Return the (x, y) coordinate for the center point of the cell that contains the specified text.  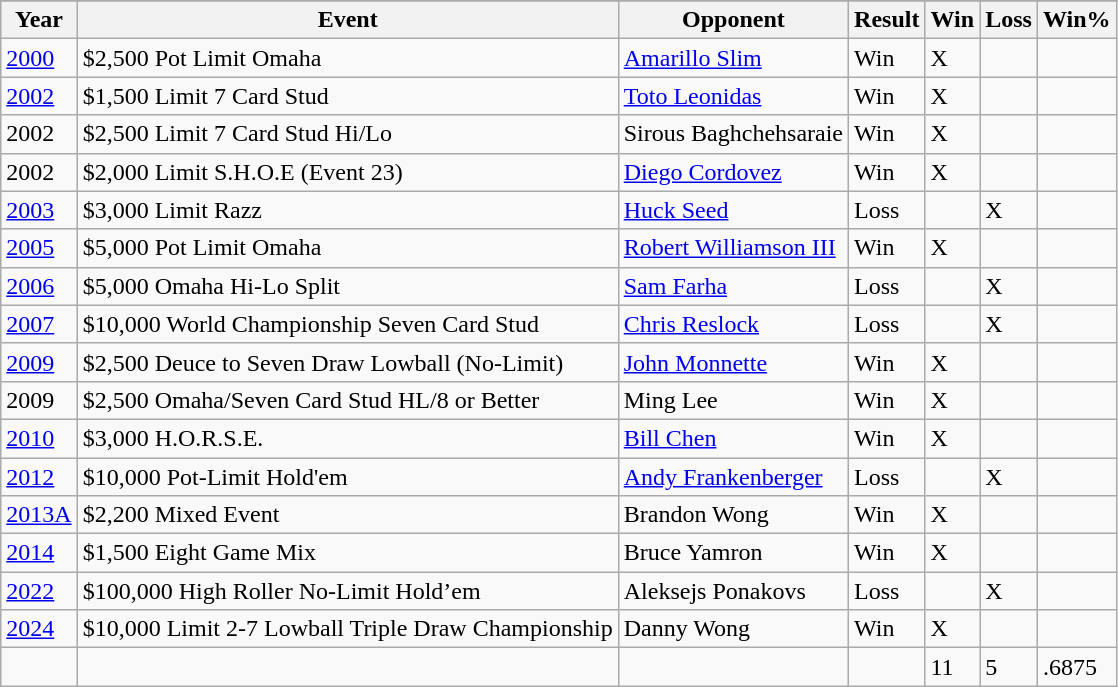
Bill Chen (733, 438)
Event (348, 20)
$1,500 Limit 7 Card Stud (348, 96)
$2,000 Limit S.H.O.E (Event 23) (348, 172)
Amarillo Slim (733, 58)
$2,500 Pot Limit Omaha (348, 58)
$3,000 H.O.R.S.E. (348, 438)
$5,000 Omaha Hi-Lo Split (348, 286)
2022 (39, 591)
Sirous Baghchehsaraie (733, 134)
2007 (39, 324)
$10,000 World Championship Seven Card Stud (348, 324)
Toto Leonidas (733, 96)
$2,500 Deuce to Seven Draw Lowball (No-Limit) (348, 362)
Win% (1076, 20)
$10,000 Limit 2-7 Lowball Triple Draw Championship (348, 629)
$2,500 Limit 7 Card Stud Hi/Lo (348, 134)
$2,500 Omaha/Seven Card Stud HL/8 or Better (348, 400)
Danny Wong (733, 629)
John Monnette (733, 362)
Andy Frankenberger (733, 477)
2013A (39, 515)
$5,000 Pot Limit Omaha (348, 248)
2005 (39, 248)
Ming Lee (733, 400)
11 (952, 667)
2003 (39, 210)
Brandon Wong (733, 515)
Sam Farha (733, 286)
.6875 (1076, 667)
Result (887, 20)
$3,000 Limit Razz (348, 210)
Chris Reslock (733, 324)
2010 (39, 438)
2006 (39, 286)
2012 (39, 477)
Robert Williamson III (733, 248)
2024 (39, 629)
Huck Seed (733, 210)
2014 (39, 553)
Opponent (733, 20)
Diego Cordovez (733, 172)
Year (39, 20)
$1,500 Eight Game Mix (348, 553)
$10,000 Pot-Limit Hold'em (348, 477)
2000 (39, 58)
Bruce Yamron (733, 553)
5 (1009, 667)
$2,200 Mixed Event (348, 515)
$100,000 High Roller No-Limit Hold’em (348, 591)
Aleksejs Ponakovs (733, 591)
